Capture the cell that displays the provided text and extract its (X, Y) central coordinate. 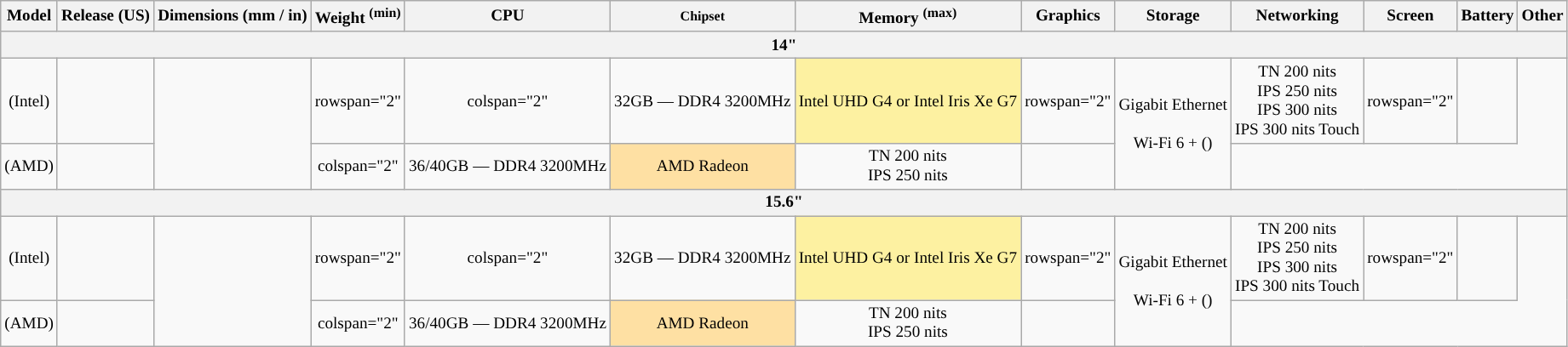
Storage (1174, 17)
Graphics (1068, 17)
14" (784, 45)
Other (1542, 17)
Screen (1410, 17)
Networking (1296, 17)
Dimensions (mm / in) (233, 17)
Chipset (704, 17)
Battery (1487, 17)
Release (US) (106, 17)
Memory (max) (908, 17)
CPU (508, 17)
Weight (min) (358, 17)
Model (29, 17)
15.6" (784, 202)
